Return the (x, y) coordinate for the center point of the cell that contains the specified text.  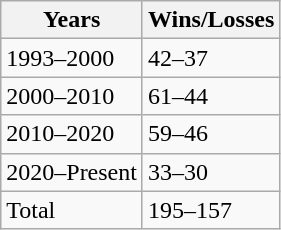
2010–2020 (72, 134)
Total (72, 210)
Wins/Losses (210, 20)
1993–2000 (72, 58)
2000–2010 (72, 96)
33–30 (210, 172)
59–46 (210, 134)
Years (72, 20)
2020–Present (72, 172)
195–157 (210, 210)
61–44 (210, 96)
42–37 (210, 58)
